Scan for the cell matching the given text and deliver its (X, Y) coordinate at center. 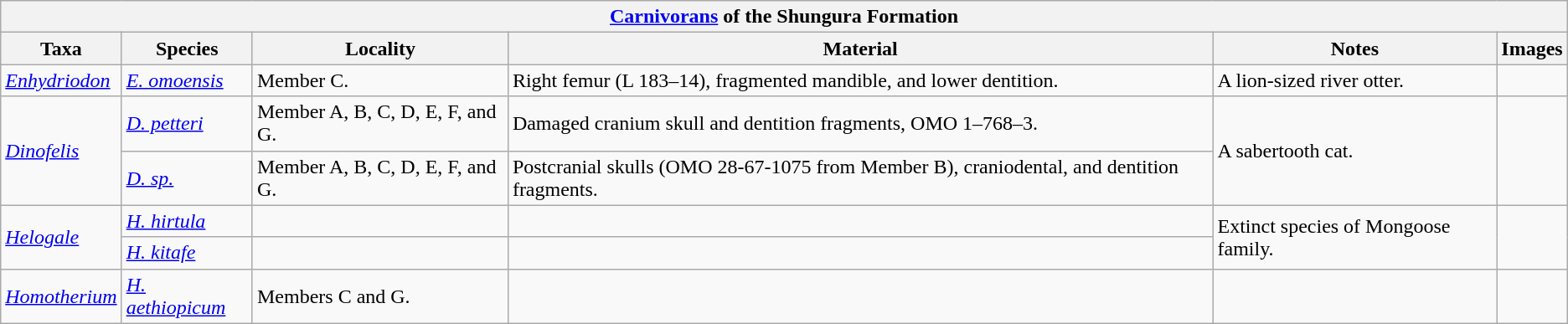
Right femur (L 183–14), fragmented mandible, and lower dentition. (860, 80)
D. petteri (187, 124)
Homotherium (61, 296)
E. omoensis (187, 80)
Images (1532, 49)
Damaged cranium skull and dentition fragments, OMO 1–768–3. (860, 124)
Enhydriodon (61, 80)
Postcranial skulls (OMO 28-67-1075 from Member B), craniodental, and dentition fragments. (860, 177)
A sabertooth cat. (1355, 151)
A lion-sized river otter. (1355, 80)
Material (860, 49)
H. hirtula (187, 221)
H. kitafe (187, 253)
Member C. (380, 80)
Species (187, 49)
Notes (1355, 49)
Extinct species of Mongoose family. (1355, 237)
Locality (380, 49)
Carnivorans of the Shungura Formation (784, 17)
Taxa (61, 49)
H. aethiopicum (187, 296)
Dinofelis (61, 151)
Helogale (61, 237)
Members C and G. (380, 296)
D. sp. (187, 177)
